Provide the (x, y) coordinate of the cell's center where the given text is located.  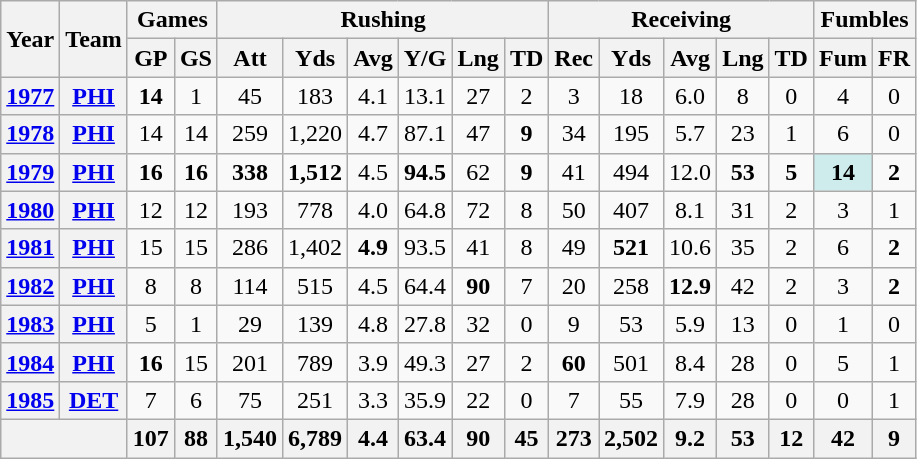
23 (743, 134)
55 (632, 400)
1984 (30, 362)
8.4 (690, 362)
286 (250, 248)
1982 (30, 286)
1,402 (316, 248)
521 (632, 248)
88 (196, 438)
201 (250, 362)
75 (250, 400)
4.4 (374, 438)
4.0 (374, 210)
72 (478, 210)
Receiving (682, 20)
62 (478, 172)
9.2 (690, 438)
27.8 (425, 324)
31 (743, 210)
3.9 (374, 362)
35 (743, 248)
1979 (30, 172)
338 (250, 172)
1980 (30, 210)
1985 (30, 400)
183 (316, 96)
10.6 (690, 248)
7.9 (690, 400)
494 (632, 172)
32 (478, 324)
1981 (30, 248)
5.9 (690, 324)
20 (574, 286)
1,540 (250, 438)
13 (743, 324)
1978 (30, 134)
47 (478, 134)
1977 (30, 96)
4.7 (374, 134)
1983 (30, 324)
Games (172, 20)
1,512 (316, 172)
789 (316, 362)
114 (250, 286)
49 (574, 248)
6.0 (690, 96)
13.1 (425, 96)
4.9 (374, 248)
Fumbles (864, 20)
2,502 (632, 438)
49.3 (425, 362)
DET (94, 400)
501 (632, 362)
107 (150, 438)
1,220 (316, 134)
4 (842, 96)
193 (250, 210)
273 (574, 438)
8.1 (690, 210)
Rec (574, 58)
63.4 (425, 438)
12.0 (690, 172)
251 (316, 400)
Year (30, 39)
34 (574, 134)
258 (632, 286)
Rushing (382, 20)
29 (250, 324)
259 (250, 134)
Fum (842, 58)
94.5 (425, 172)
GP (150, 58)
5.7 (690, 134)
4.1 (374, 96)
Att (250, 58)
4.8 (374, 324)
778 (316, 210)
Team (94, 39)
195 (632, 134)
12.9 (690, 286)
3.3 (374, 400)
GS (196, 58)
515 (316, 286)
22 (478, 400)
139 (316, 324)
93.5 (425, 248)
87.1 (425, 134)
6,789 (316, 438)
407 (632, 210)
Y/G (425, 58)
64.4 (425, 286)
50 (574, 210)
60 (574, 362)
35.9 (425, 400)
FR (894, 58)
18 (632, 96)
64.8 (425, 210)
